Locate the cell with the specified text and output its [X, Y] center coordinate. 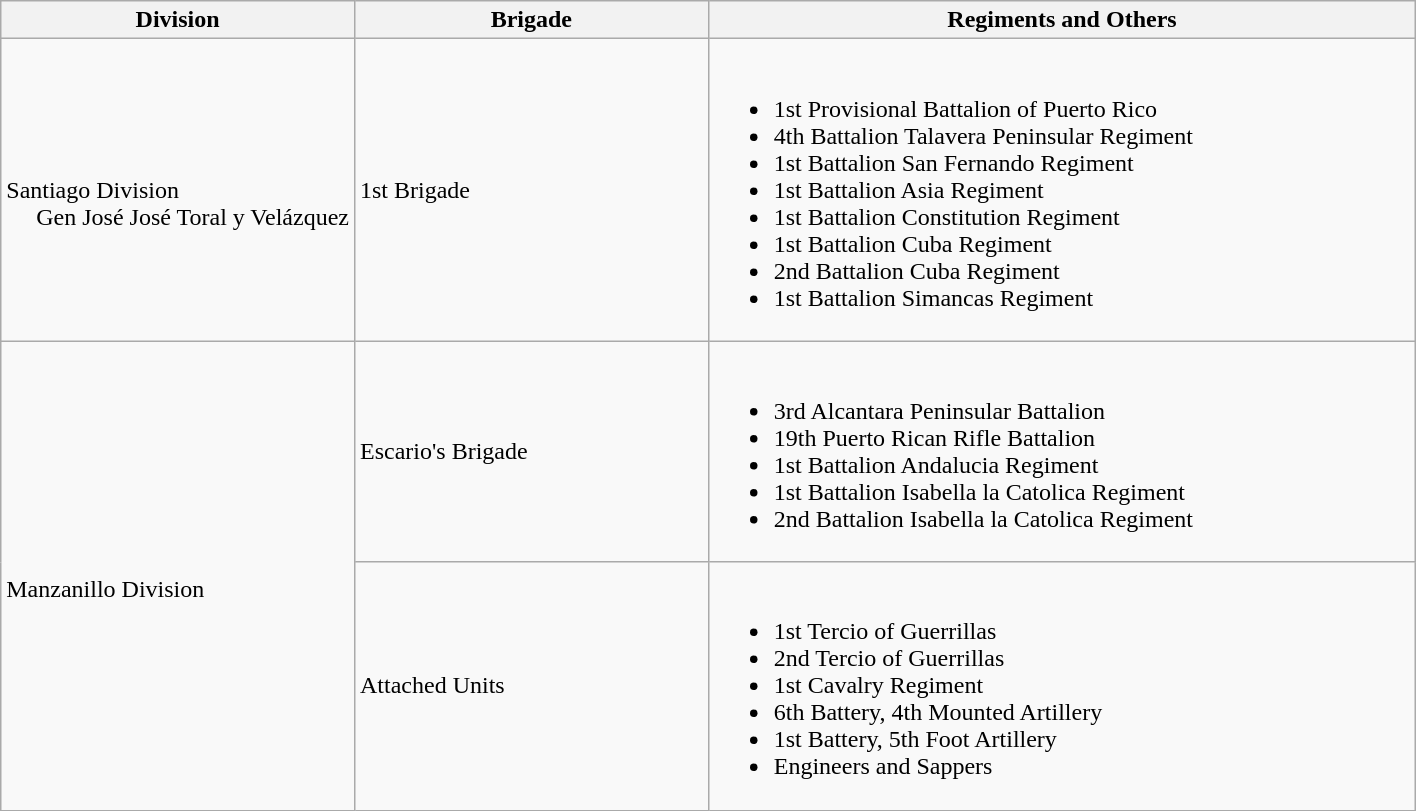
Attached Units [531, 686]
1st Brigade [531, 190]
Division [178, 20]
Santiago Division Gen José José Toral y Velázquez [178, 190]
Regiments and Others [1062, 20]
Brigade [531, 20]
Manzanillo Division [178, 576]
Escario's Brigade [531, 452]
